Output the (X, Y) coordinate of the center of the cell containing the given text.  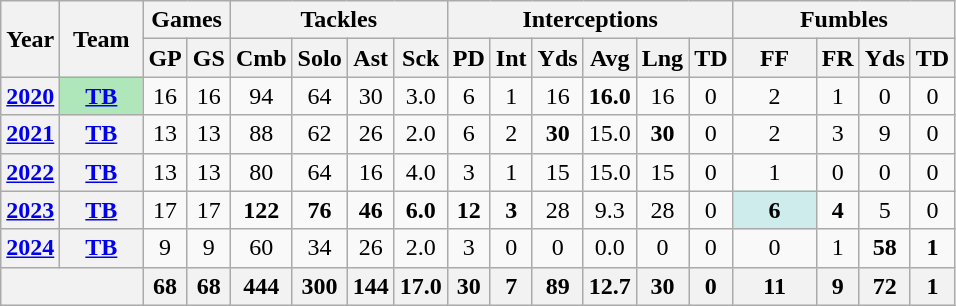
94 (261, 96)
Fumbles (844, 20)
16.0 (610, 96)
PD (468, 58)
2023 (30, 210)
2022 (30, 172)
76 (320, 210)
5 (884, 210)
444 (261, 286)
144 (370, 286)
17.0 (420, 286)
46 (370, 210)
Sck (420, 58)
58 (884, 248)
9.3 (610, 210)
12 (468, 210)
Ast (370, 58)
Year (30, 39)
80 (261, 172)
GS (208, 58)
0.0 (610, 248)
34 (320, 248)
2020 (30, 96)
122 (261, 210)
72 (884, 286)
FR (838, 58)
Solo (320, 58)
FF (774, 58)
2024 (30, 248)
Int (511, 58)
Lng (662, 58)
60 (261, 248)
3.0 (420, 96)
Tackles (338, 20)
GP (165, 58)
88 (261, 134)
Avg (610, 58)
2021 (30, 134)
89 (558, 286)
12.7 (610, 286)
300 (320, 286)
11 (774, 286)
62 (320, 134)
4 (838, 210)
Games (186, 20)
Cmb (261, 58)
6.0 (420, 210)
Team (102, 39)
7 (511, 286)
Interceptions (590, 20)
4.0 (420, 172)
